Return the (x, y) coordinate for the center point of the cell that contains the specified text.  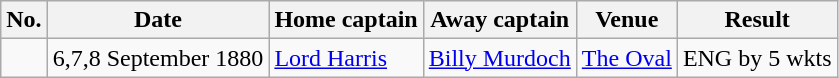
6,7,8 September 1880 (158, 58)
Billy Murdoch (500, 58)
ENG by 5 wkts (757, 58)
Lord Harris (346, 58)
Result (757, 20)
Home captain (346, 20)
Date (158, 20)
No. (24, 20)
Venue (626, 20)
The Oval (626, 58)
Away captain (500, 20)
